Return the (x, y) coordinate for the center point of the cell that contains the specified text.  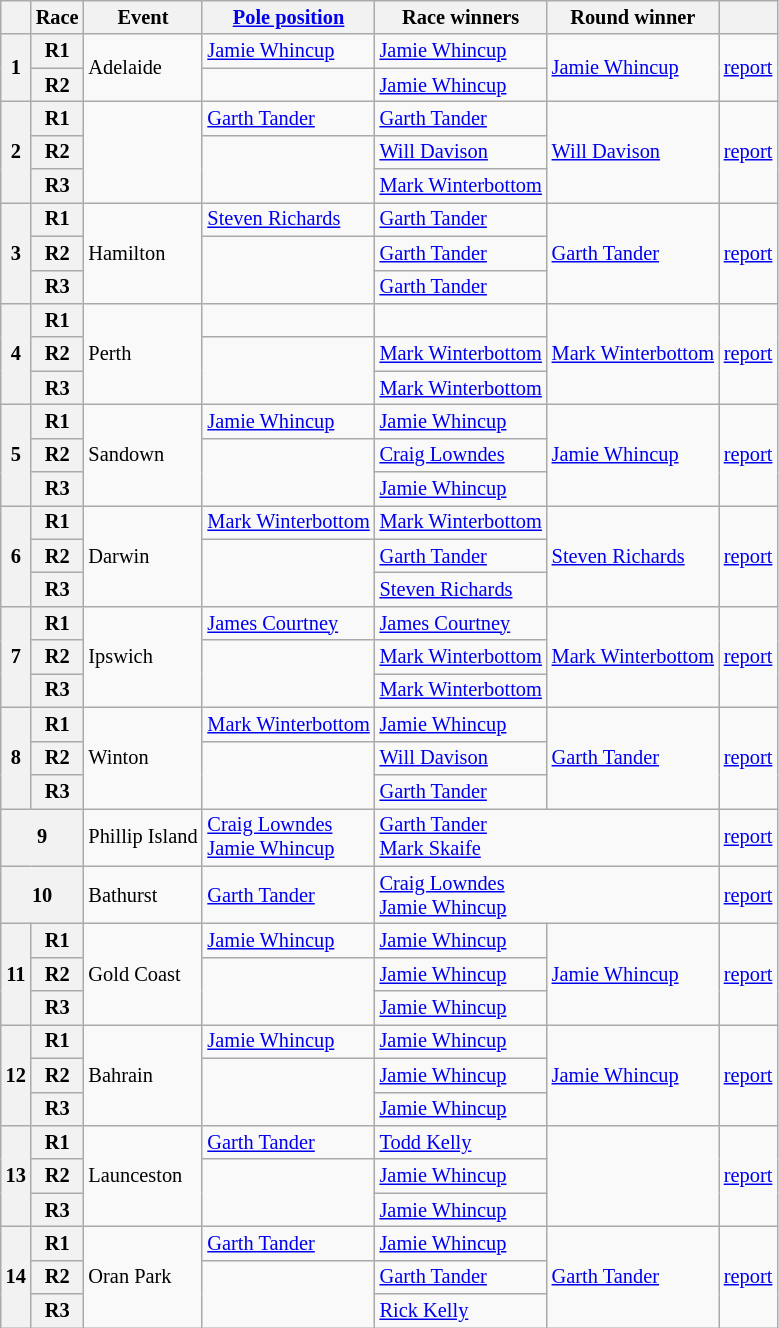
Round winner (633, 17)
Oran Park (142, 1276)
Todd Kelly (461, 1142)
Gold Coast (142, 974)
Adelaide (142, 68)
6 (16, 556)
Hamilton (142, 252)
Event (142, 17)
Bathurst (142, 895)
Launceston (142, 1176)
Darwin (142, 556)
Race (58, 17)
Garth Tander Mark Skaife (547, 837)
4 (16, 354)
12 (16, 1074)
9 (42, 837)
13 (16, 1176)
14 (16, 1276)
Race winners (461, 17)
Winton (142, 758)
10 (42, 895)
Pole position (288, 17)
1 (16, 68)
Sandown (142, 454)
Ipswich (142, 656)
5 (16, 454)
7 (16, 656)
3 (16, 252)
11 (16, 974)
Bahrain (142, 1074)
Phillip Island (142, 837)
Craig Lowndes (461, 455)
2 (16, 152)
Rick Kelly (461, 1311)
Perth (142, 354)
8 (16, 758)
